Provide the (x, y) coordinate of the cell's center where the given text is located.  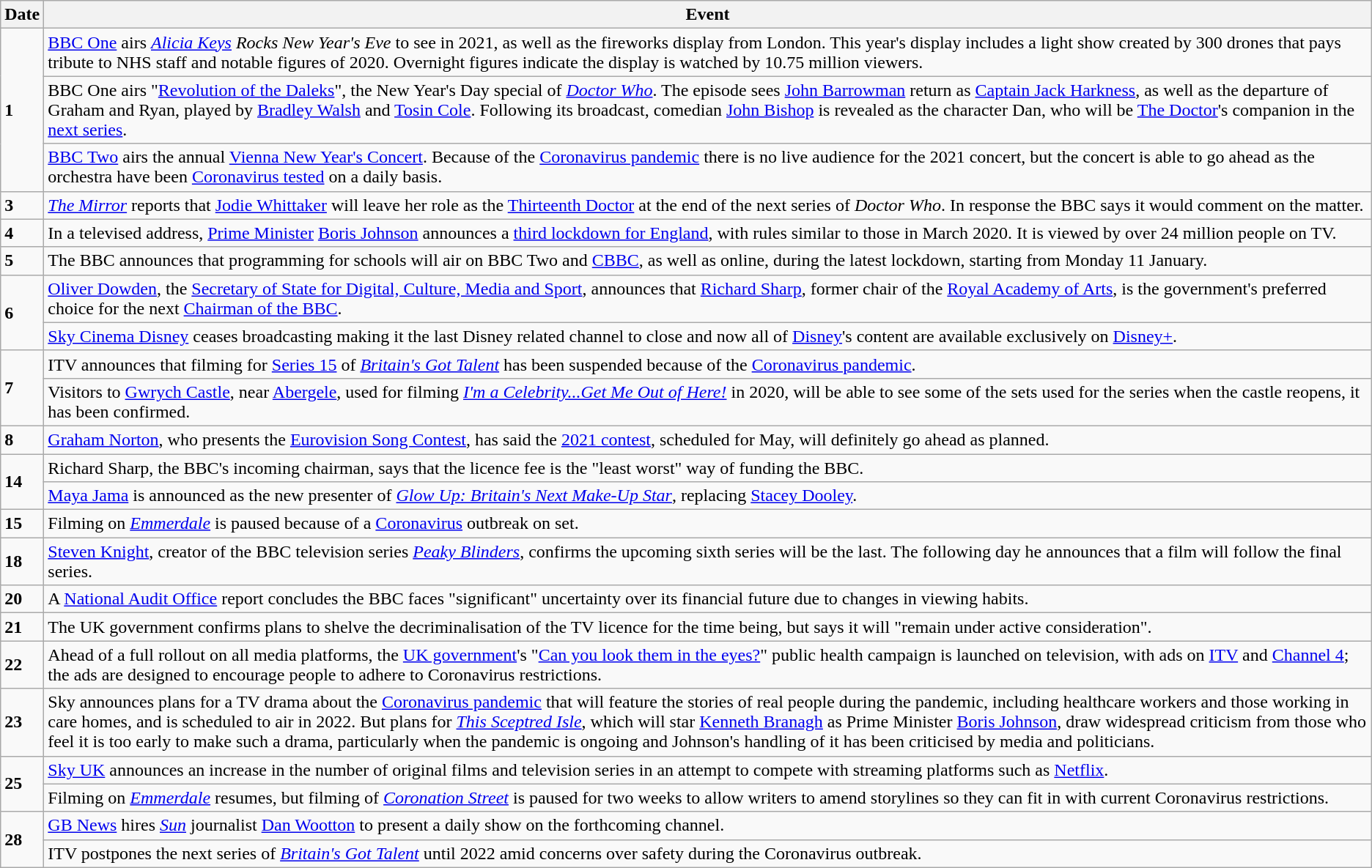
Event (708, 15)
Filming on Emmerdale is paused because of a Coronavirus outbreak on set. (708, 524)
14 (22, 482)
1 (22, 110)
15 (22, 524)
Maya Jama is announced as the new presenter of Glow Up: Britain's Next Make-Up Star, replacing Stacey Dooley. (708, 496)
18 (22, 561)
21 (22, 627)
Graham Norton, who presents the Eurovision Song Contest, has said the 2021 contest, scheduled for May, will definitely go ahead as planned. (708, 439)
ITV announces that filming for Series 15 of Britain's Got Talent has been suspended because of the Coronavirus pandemic. (708, 364)
5 (22, 261)
ITV postpones the next series of Britain's Got Talent until 2022 amid concerns over safety during the Coronavirus outbreak. (708, 853)
4 (22, 233)
A National Audit Office report concludes the BBC faces "significant" uncertainty over its financial future due to changes in viewing habits. (708, 599)
28 (22, 839)
23 (22, 722)
20 (22, 599)
3 (22, 205)
Richard Sharp, the BBC's incoming chairman, says that the licence fee is the "least worst" way of funding the BBC. (708, 468)
22 (22, 665)
8 (22, 439)
7 (22, 388)
Sky UK announces an increase in the number of original films and television series in an attempt to compete with streaming platforms such as Netflix. (708, 770)
6 (22, 312)
25 (22, 784)
GB News hires Sun journalist Dan Wootton to present a daily show on the forthcoming channel. (708, 826)
Date (22, 15)
